Detect which cell encompasses the target text, then output its [X, Y] center coordinate. 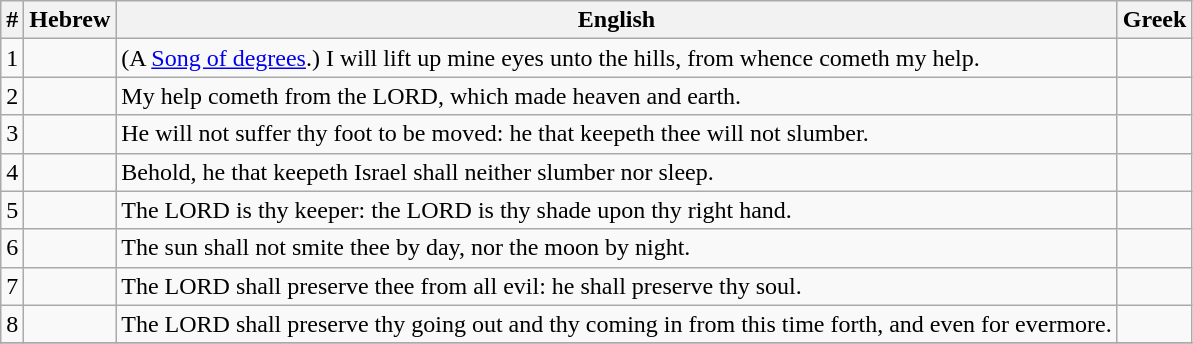
(A Song of degrees.) I will lift up mine eyes unto the hills, from whence cometh my help. [616, 58]
The sun shall not smite thee by day, nor the moon by night. [616, 248]
3 [12, 134]
8 [12, 324]
He will not suffer thy foot to be moved: he that keepeth thee will not slumber. [616, 134]
5 [12, 210]
1 [12, 58]
4 [12, 172]
2 [12, 96]
Hebrew [70, 20]
# [12, 20]
My help cometh from the LORD, which made heaven and earth. [616, 96]
7 [12, 286]
The LORD shall preserve thee from all evil: he shall preserve thy soul. [616, 286]
Behold, he that keepeth Israel shall neither slumber nor sleep. [616, 172]
6 [12, 248]
English [616, 20]
The LORD shall preserve thy going out and thy coming in from this time forth, and even for evermore. [616, 324]
The LORD is thy keeper: the LORD is thy shade upon thy right hand. [616, 210]
Greek [1154, 20]
